Return the (X, Y) coordinate for the center point of the cell that contains the specified text.  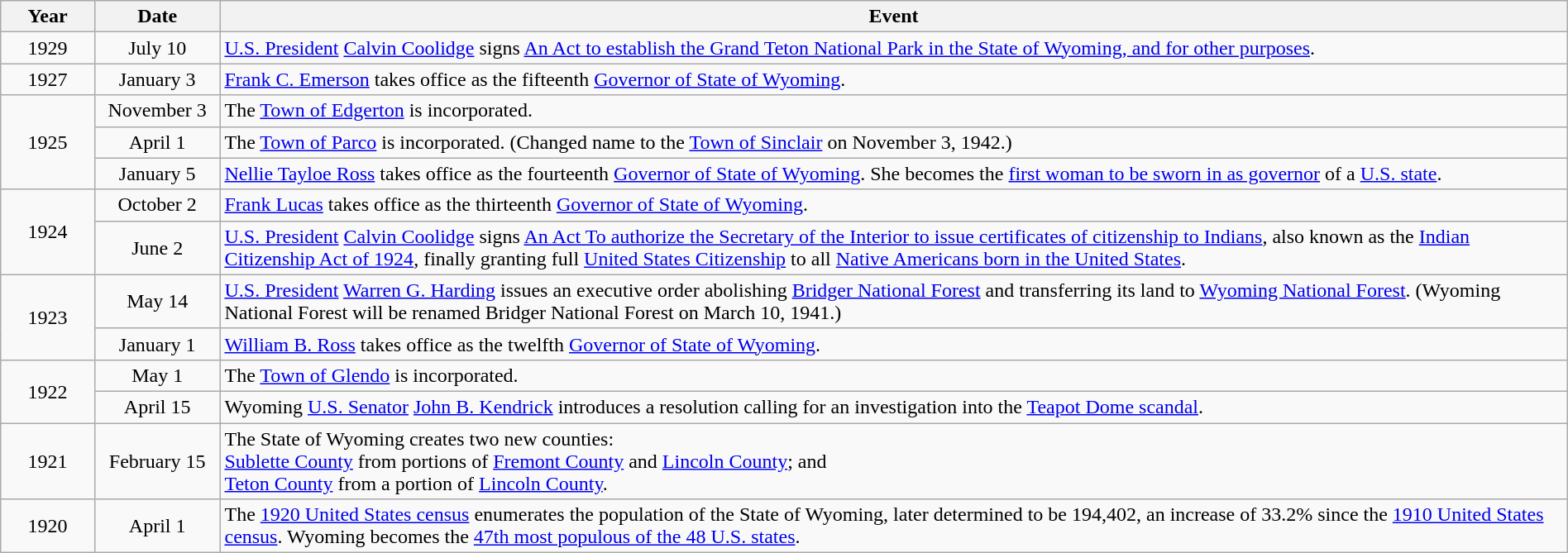
May 14 (157, 301)
1922 (48, 391)
1923 (48, 317)
February 15 (157, 461)
The Town of Glendo is incorporated. (893, 375)
Year (48, 17)
January 5 (157, 174)
January 3 (157, 79)
July 10 (157, 48)
June 2 (157, 248)
The Town of Parco is incorporated. (Changed name to the Town of Sinclair on November 3, 1942.) (893, 142)
Date (157, 17)
1924 (48, 231)
U.S. President Calvin Coolidge signs An Act to establish the Grand Teton National Park in the State of Wyoming, and for other purposes. (893, 48)
Wyoming U.S. Senator John B. Kendrick introduces a resolution calling for an investigation into the Teapot Dome scandal. (893, 407)
1921 (48, 461)
1927 (48, 79)
William B. Ross takes office as the twelfth Governor of State of Wyoming. (893, 344)
Frank Lucas takes office as the thirteenth Governor of State of Wyoming. (893, 205)
Event (893, 17)
1929 (48, 48)
November 3 (157, 111)
October 2 (157, 205)
The Town of Edgerton is incorporated. (893, 111)
January 1 (157, 344)
May 1 (157, 375)
1920 (48, 526)
1925 (48, 142)
Frank C. Emerson takes office as the fifteenth Governor of State of Wyoming. (893, 79)
April 15 (157, 407)
